Determine the [x, y] coordinate at the center of the cell enclosing the given text.  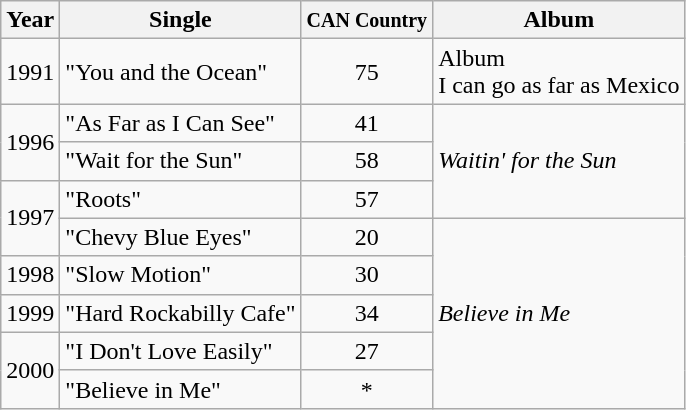
Album [559, 20]
Waitin' for the Sun [559, 161]
"Hard Rockabilly Cafe" [180, 313]
1997 [30, 218]
1996 [30, 142]
75 [367, 72]
* [367, 389]
Year [30, 20]
"As Far as I Can See" [180, 123]
57 [367, 199]
"Slow Motion" [180, 275]
CAN Country [367, 20]
"I Don't Love Easily" [180, 351]
"Chevy Blue Eyes" [180, 237]
Believe in Me [559, 313]
30 [367, 275]
27 [367, 351]
41 [367, 123]
"You and the Ocean" [180, 72]
Single [180, 20]
1998 [30, 275]
34 [367, 313]
"Wait for the Sun" [180, 161]
"Roots" [180, 199]
58 [367, 161]
AlbumI can go as far as Mexico [559, 72]
1991 [30, 72]
"Believe in Me" [180, 389]
20 [367, 237]
1999 [30, 313]
2000 [30, 370]
